Find where the given text appears and provide that cell's center as (X, Y) coordinate. 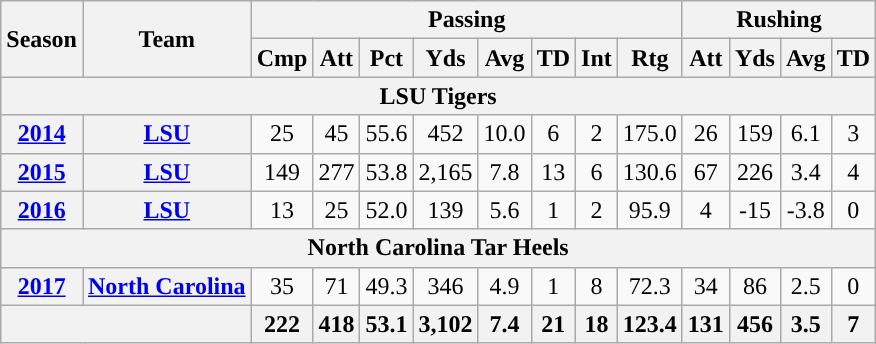
130.6 (650, 172)
226 (754, 172)
52.0 (386, 210)
277 (336, 172)
Passing (466, 20)
49.3 (386, 286)
-3.8 (806, 210)
Rushing (778, 20)
Int (597, 58)
7.8 (504, 172)
71 (336, 286)
Pct (386, 58)
34 (706, 286)
LSU Tigers (438, 96)
2017 (42, 286)
139 (446, 210)
35 (282, 286)
Rtg (650, 58)
53.1 (386, 324)
53.8 (386, 172)
21 (553, 324)
2,165 (446, 172)
452 (446, 134)
26 (706, 134)
67 (706, 172)
2015 (42, 172)
222 (282, 324)
55.6 (386, 134)
Cmp (282, 58)
Season (42, 39)
3.5 (806, 324)
131 (706, 324)
North Carolina (166, 286)
123.4 (650, 324)
2.5 (806, 286)
45 (336, 134)
7.4 (504, 324)
2014 (42, 134)
149 (282, 172)
7 (853, 324)
North Carolina Tar Heels (438, 248)
5.6 (504, 210)
86 (754, 286)
72.3 (650, 286)
18 (597, 324)
159 (754, 134)
3 (853, 134)
456 (754, 324)
95.9 (650, 210)
175.0 (650, 134)
10.0 (504, 134)
6.1 (806, 134)
8 (597, 286)
2016 (42, 210)
4.9 (504, 286)
3,102 (446, 324)
418 (336, 324)
Team (166, 39)
3.4 (806, 172)
346 (446, 286)
-15 (754, 210)
